Identify which cell holds the provided text, then report its [X, Y] central coordinate. 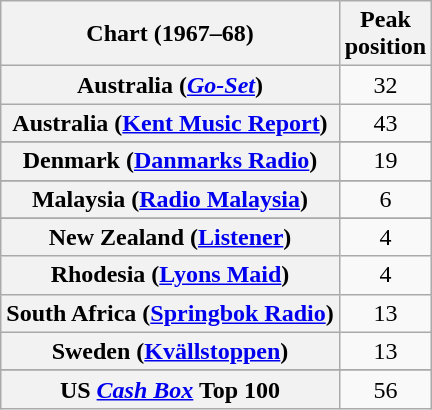
6 [385, 199]
Rhodesia (Lyons Maid) [170, 275]
South Africa (Springbok Radio) [170, 313]
Malaysia (Radio Malaysia) [170, 199]
56 [385, 389]
Denmark (Danmarks Radio) [170, 161]
Chart (1967–68) [170, 34]
Sweden (Kvällstoppen) [170, 351]
US Cash Box Top 100 [170, 389]
43 [385, 123]
Australia (Go-Set) [170, 85]
Peakposition [385, 34]
32 [385, 85]
19 [385, 161]
New Zealand (Listener) [170, 237]
Australia (Kent Music Report) [170, 123]
